Return [x, y] of the center of cell containing provided text 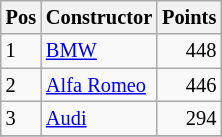
Audi [99, 118]
Alfa Romeo [99, 85]
Constructor [99, 17]
446 [189, 85]
3 [21, 118]
2 [21, 85]
294 [189, 118]
Points [189, 17]
Pos [21, 17]
1 [21, 51]
448 [189, 51]
BMW [99, 51]
